Return the [x, y] coordinate for the center point of the cell that contains the specified text.  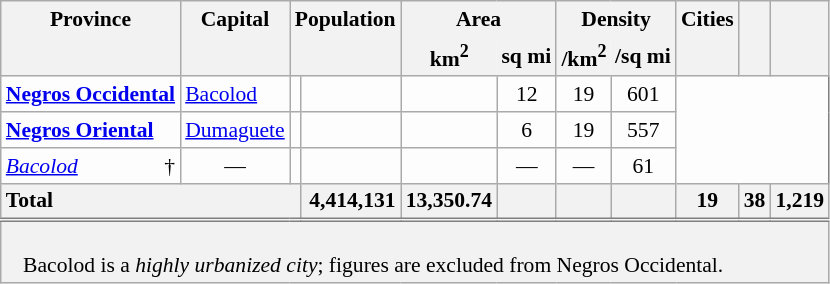
† [162, 166]
4,414,131 [350, 202]
Total [151, 202]
Density [616, 18]
12 [526, 95]
Negros Oriental [90, 130]
557 [644, 130]
Dumaguete [235, 130]
Population [346, 18]
sq mi [526, 56]
Negros Occidental [90, 95]
Capital [235, 18]
601 [644, 95]
1,219 [800, 202]
61 [644, 166]
13,350.74 [449, 202]
/sq mi [644, 56]
6 [526, 130]
Province [90, 18]
Area [479, 18]
/km2 [583, 56]
Bacolod is a highly urbanized city; figures are excluded from Negros Occidental. [415, 252]
km2 [449, 56]
Cities [708, 18]
38 [755, 202]
